For the text-containing cell, return its midpoint in [x, y] coordinate format. 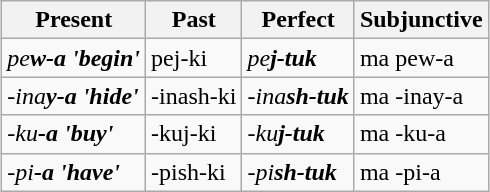
pej-ki [194, 58]
-pi-a 'have' [74, 172]
pew-a 'begin' [74, 58]
ma -ku-a [421, 134]
Subjunctive [421, 20]
pej-tuk [298, 58]
-kuj-tuk [298, 134]
Perfect [298, 20]
ma pew-a [421, 58]
-pish-ki [194, 172]
-inay-a 'hide' [74, 96]
ma -pi-a [421, 172]
-ku-a 'buy' [74, 134]
Past [194, 20]
Present [74, 20]
ma -inay-a [421, 96]
-inash-tuk [298, 96]
-kuj-ki [194, 134]
-pish-tuk [298, 172]
-inash-ki [194, 96]
